Pinpoint the cell where the given text exists, returning its (x, y) midpoint coordinate. 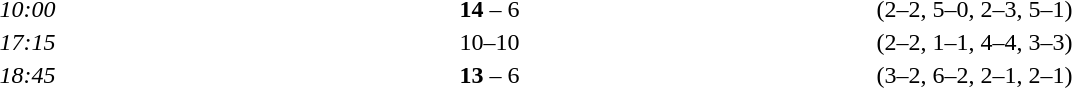
10–10 (490, 42)
